From the cell containing the given text, extract its center point as (x, y) coordinate. 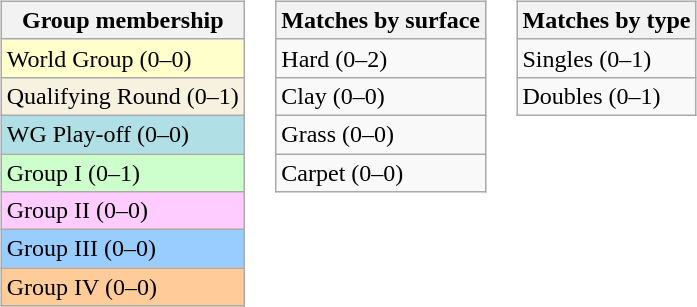
Grass (0–0) (381, 134)
Group IV (0–0) (122, 287)
Matches by surface (381, 20)
Matches by type (606, 20)
Group I (0–1) (122, 173)
Doubles (0–1) (606, 96)
Group membership (122, 20)
Hard (0–2) (381, 58)
WG Play-off (0–0) (122, 134)
Group II (0–0) (122, 211)
Group III (0–0) (122, 249)
World Group (0–0) (122, 58)
Carpet (0–0) (381, 173)
Singles (0–1) (606, 58)
Clay (0–0) (381, 96)
Qualifying Round (0–1) (122, 96)
